For the text-containing cell, return its midpoint in [x, y] coordinate format. 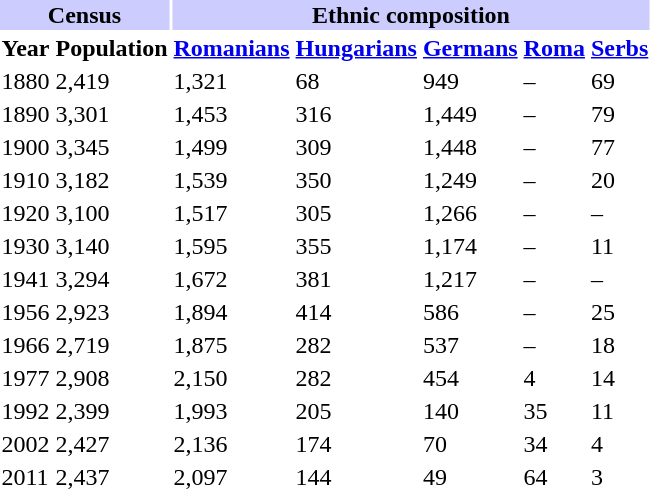
2,908 [112, 378]
949 [470, 81]
2,419 [112, 81]
3,100 [112, 213]
18 [619, 345]
68 [356, 81]
Year [26, 48]
3,345 [112, 147]
2002 [26, 444]
140 [470, 411]
1910 [26, 180]
305 [356, 213]
Roma [554, 48]
3,301 [112, 114]
2,427 [112, 444]
350 [356, 180]
1,249 [470, 180]
1992 [26, 411]
3,140 [112, 246]
1956 [26, 312]
Ethnic composition [411, 15]
1900 [26, 147]
69 [619, 81]
316 [356, 114]
20 [619, 180]
2,399 [112, 411]
Census [84, 15]
25 [619, 312]
205 [356, 411]
1930 [26, 246]
79 [619, 114]
1977 [26, 378]
454 [470, 378]
1,453 [232, 114]
1966 [26, 345]
1,448 [470, 147]
1941 [26, 279]
381 [356, 279]
1,894 [232, 312]
3,182 [112, 180]
Romanians [232, 48]
586 [470, 312]
3,294 [112, 279]
1,993 [232, 411]
34 [554, 444]
1,672 [232, 279]
1,321 [232, 81]
1,499 [232, 147]
2,923 [112, 312]
Hungarians [356, 48]
537 [470, 345]
14 [619, 378]
Germans [470, 48]
1,517 [232, 213]
1,595 [232, 246]
1880 [26, 81]
1,217 [470, 279]
1920 [26, 213]
2,136 [232, 444]
1890 [26, 114]
2,719 [112, 345]
174 [356, 444]
Population [112, 48]
1,266 [470, 213]
355 [356, 246]
2,150 [232, 378]
1,539 [232, 180]
77 [619, 147]
1,449 [470, 114]
1,174 [470, 246]
309 [356, 147]
414 [356, 312]
70 [470, 444]
Serbs [619, 48]
35 [554, 411]
1,875 [232, 345]
